Scan for the cell matching the given text and deliver its [x, y] coordinate at center. 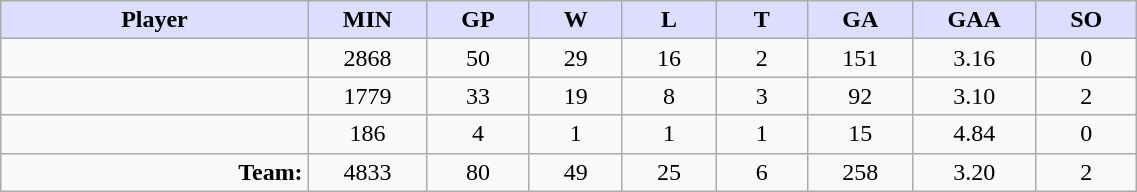
16 [668, 58]
258 [860, 172]
GP [478, 20]
4.84 [974, 134]
19 [576, 96]
3 [762, 96]
4 [478, 134]
1779 [368, 96]
49 [576, 172]
Player [154, 20]
3.10 [974, 96]
4833 [368, 172]
GAA [974, 20]
15 [860, 134]
2868 [368, 58]
80 [478, 172]
151 [860, 58]
W [576, 20]
8 [668, 96]
L [668, 20]
33 [478, 96]
T [762, 20]
3.20 [974, 172]
92 [860, 96]
6 [762, 172]
Team: [154, 172]
186 [368, 134]
25 [668, 172]
SO [1086, 20]
GA [860, 20]
3.16 [974, 58]
29 [576, 58]
MIN [368, 20]
50 [478, 58]
